Output the [X, Y] coordinate of the center of the cell containing the given text.  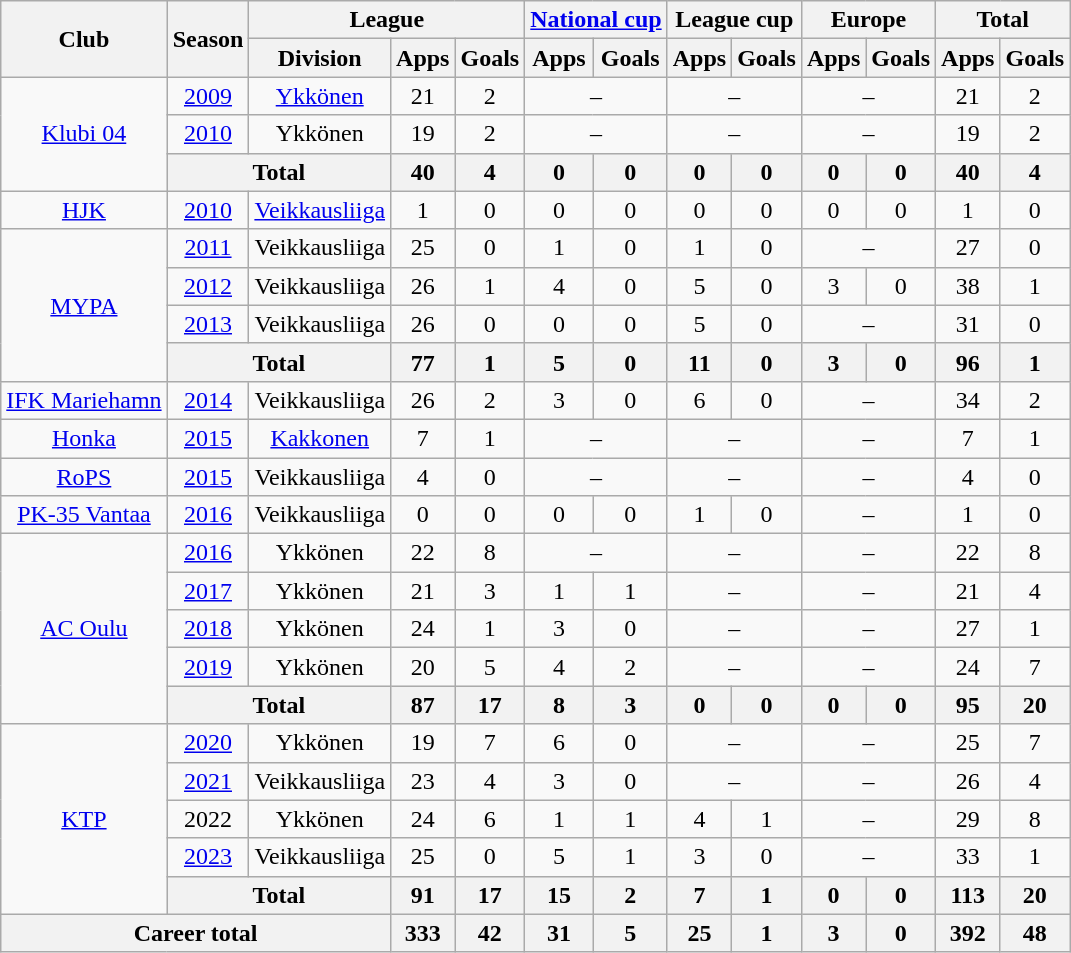
2020 [208, 743]
IFK Mariehamn [84, 400]
Europe [868, 20]
2021 [208, 781]
23 [423, 781]
PK-35 Vantaa [84, 515]
Honka [84, 438]
15 [559, 895]
MYPA [84, 305]
2009 [208, 96]
87 [423, 705]
2017 [208, 591]
29 [968, 819]
2012 [208, 286]
48 [1035, 933]
Club [84, 39]
National cup [596, 20]
League cup [734, 20]
Division [320, 58]
11 [699, 362]
2014 [208, 400]
2018 [208, 629]
AC Oulu [84, 629]
33 [968, 857]
KTP [84, 819]
2019 [208, 667]
77 [423, 362]
2022 [208, 819]
34 [968, 400]
2013 [208, 324]
38 [968, 286]
113 [968, 895]
91 [423, 895]
333 [423, 933]
HJK [84, 210]
96 [968, 362]
RoPS [84, 477]
2023 [208, 857]
42 [490, 933]
League [387, 20]
Kakkonen [320, 438]
Klubi 04 [84, 134]
392 [968, 933]
95 [968, 705]
Season [208, 39]
2011 [208, 248]
Career total [196, 933]
